Return the (X, Y) coordinate for the center point of the cell that contains the specified text.  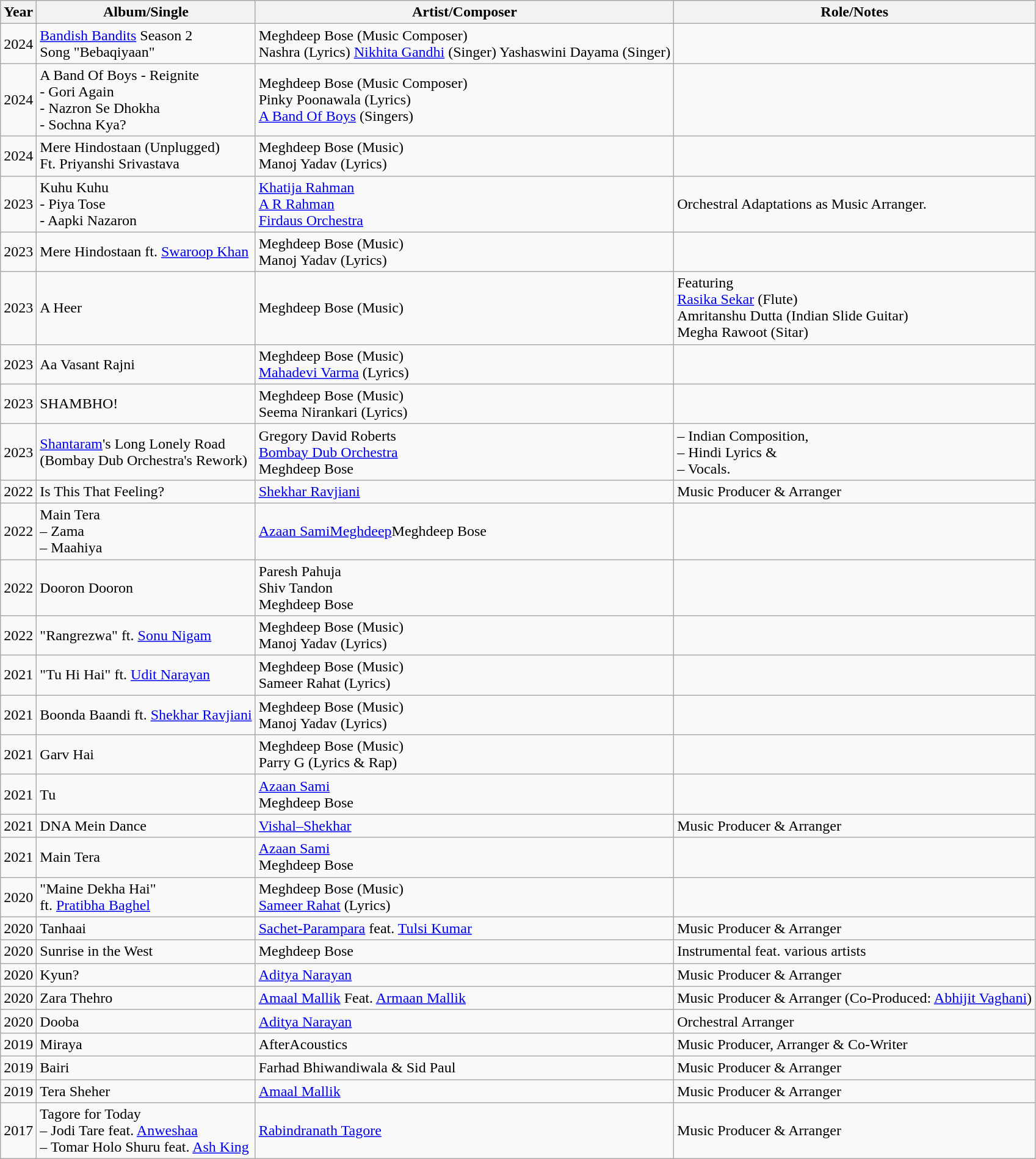
Orchestral Adaptations as Music Arranger. (855, 204)
Tagore for Today– Jodi Tare feat. Anweshaa– Tomar Holo Shuru feat. Ash King (146, 1131)
Dooba (146, 1021)
Bandish Bandits Season 2Song "Bebaqiyaan" (146, 44)
Dooron Dooron (146, 587)
Orchestral Arranger (855, 1021)
Paresh PahujaShiv TandonMeghdeep Bose (465, 587)
Gregory David RobertsBombay Dub OrchestraMeghdeep Bose (465, 452)
Rabindranath Tagore (465, 1131)
Shantaram's Long Lonely Road(Bombay Dub Orchestra's Rework) (146, 452)
Farhad Bhiwandiwala & Sid Paul (465, 1067)
Vishal–Shekhar (465, 826)
Tu (146, 795)
Boonda Baandi ft. Shekhar Ravjiani (146, 715)
Role/Notes (855, 12)
Mere Hindostaan ft. Swaroop Khan (146, 251)
Garv Hai (146, 754)
A Band Of Boys - Reignite- Gori Again- Nazron Se Dhokha- Sochna Kya? (146, 100)
Instrumental feat. various artists (855, 951)
Meghdeep Bose (Music)Mahadevi Varma (Lyrics) (465, 364)
SHAMBHO! (146, 404)
Shekhar Ravjiani (465, 491)
Mere Hindostaan (Unplugged)Ft. Priyanshi Srivastava (146, 156)
Amaal Mallik (465, 1091)
FeaturingRasika Sekar (Flute)Amritanshu Dutta (Indian Slide Guitar)Megha Rawoot (Sitar) (855, 308)
2017 (18, 1131)
Meghdeep Bose (465, 951)
Kuhu Kuhu- Piya Tose- Aapki Nazaron (146, 204)
Khatija RahmanA R RahmanFirdaus Orchestra (465, 204)
Meghdeep Bose (Music) (465, 308)
Music Producer, Arranger & Co-Writer (855, 1044)
Sunrise in the West (146, 951)
Amaal Mallik Feat. Armaan Mallik (465, 998)
Album/Single (146, 12)
Year (18, 12)
"Tu Hi Hai" ft. Udit Narayan (146, 675)
Meghdeep Bose (Music)Seema Nirankari (Lyrics) (465, 404)
Meghdeep Bose (Music)Parry G (Lyrics & Rap) (465, 754)
A Heer (146, 308)
"Maine Dekha Hai"ft. Pratibha Baghel (146, 897)
Bairi (146, 1067)
Music Producer & Arranger (Co-Produced: Abhijit Vaghani) (855, 998)
– Indian Composition,– Hindi Lyrics &– Vocals. (855, 452)
DNA Mein Dance (146, 826)
Azaan SamiMeghdeepMeghdeep Bose (465, 531)
AfterAcoustics (465, 1044)
Is This That Feeling? (146, 491)
Aa Vasant Rajni (146, 364)
Main Tera (146, 857)
Kyun? (146, 975)
Meghdeep Bose (Music Composer)Nashra (Lyrics) Nikhita Gandhi (Singer) Yashaswini Dayama (Singer) (465, 44)
Sachet-Parampara feat. Tulsi Kumar (465, 928)
Zara Thehro (146, 998)
Main Tera– Zama– Maahiya (146, 531)
Meghdeep Bose (Music Composer)Pinky Poonawala (Lyrics)A Band Of Boys (Singers) (465, 100)
Miraya (146, 1044)
Artist/Composer (465, 12)
Tanhaai (146, 928)
Tera Sheher (146, 1091)
"Rangrezwa" ft. Sonu Nigam (146, 636)
